Search for the cell housing the specified text and yield its [x, y] center coordinate. 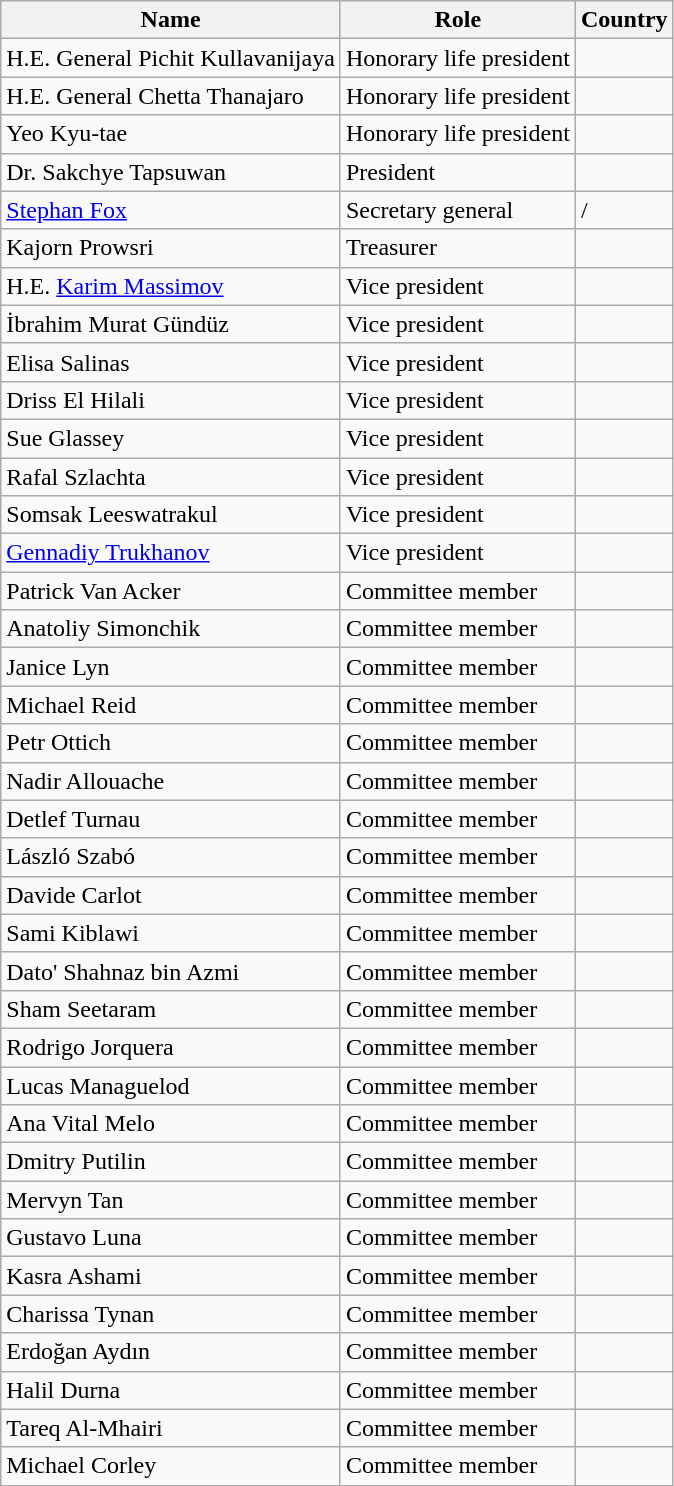
Kasra Ashami [171, 1276]
Driss El Hilali [171, 400]
Erdoğan Aydın [171, 1352]
Elisa Salinas [171, 362]
H.E. General Chetta Thanajaro [171, 96]
Role [458, 20]
Sami Kiblawi [171, 933]
Treasurer [458, 248]
Dr. Sakchye Tapsuwan [171, 172]
Sue Glassey [171, 438]
H.E. General Pichit Kullavanijaya [171, 58]
Halil Durna [171, 1390]
Petr Ottich [171, 743]
İbrahim Murat Gündüz [171, 324]
Lucas Managuelod [171, 1085]
Rafal Szlachta [171, 477]
Michael Corley [171, 1466]
Sham Seetaram [171, 1009]
Patrick Van Acker [171, 591]
/ [624, 210]
Anatoliy Simonchik [171, 629]
Nadir Allouache [171, 781]
Rodrigo Jorquera [171, 1047]
Mervyn Tan [171, 1200]
President [458, 172]
Kajorn Prowsri [171, 248]
Gennadiy Trukhanov [171, 553]
Dmitry Putilin [171, 1162]
Yeo Kyu-tae [171, 134]
Name [171, 20]
Country [624, 20]
László Szabó [171, 857]
Ana Vital Melo [171, 1124]
Secretary general [458, 210]
H.E. Karim Massimov [171, 286]
Detlef Turnau [171, 819]
Dato' Shahnaz bin Azmi [171, 971]
Somsak Leeswatrakul [171, 515]
Charissa Tynan [171, 1314]
Tareq Al-Mhairi [171, 1428]
Michael Reid [171, 705]
Janice Lyn [171, 667]
Davide Carlot [171, 895]
Stephan Fox [171, 210]
Gustavo Luna [171, 1238]
